Determine the (X, Y) coordinate at the center of the cell enclosing the given text.  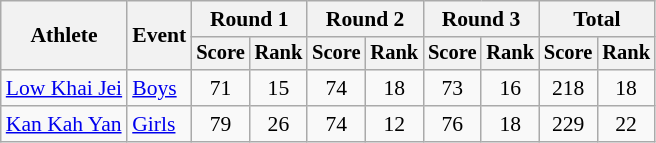
218 (568, 88)
16 (510, 88)
22 (626, 124)
15 (279, 88)
229 (568, 124)
Girls (159, 124)
26 (279, 124)
Round 3 (481, 19)
76 (452, 124)
71 (220, 88)
79 (220, 124)
Kan Kah Yan (64, 124)
Athlete (64, 36)
Total (597, 19)
73 (452, 88)
Round 1 (249, 19)
Event (159, 36)
Round 2 (365, 19)
Low Khai Jei (64, 88)
12 (395, 124)
Boys (159, 88)
